Search for the cell housing the specified text and yield its (x, y) center coordinate. 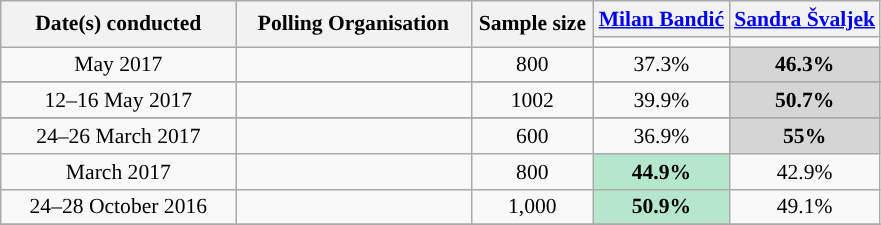
Date(s) conducted (118, 24)
Sample size (532, 24)
Polling Organisation (354, 24)
50.7% (804, 101)
12–16 May 2017 (118, 101)
55% (804, 136)
600 (532, 136)
42.9% (804, 172)
46.3% (804, 65)
Sandra Švaljek (804, 19)
1002 (532, 101)
24–26 March 2017 (118, 136)
44.9% (662, 172)
May 2017 (118, 65)
37.3% (662, 65)
50.9% (662, 207)
39.9% (662, 101)
Milan Bandić (662, 19)
1,000 (532, 207)
49.1% (804, 207)
March 2017 (118, 172)
24–28 October 2016 (118, 207)
36.9% (662, 136)
